Scan for the cell matching the given text and deliver its (X, Y) coordinate at center. 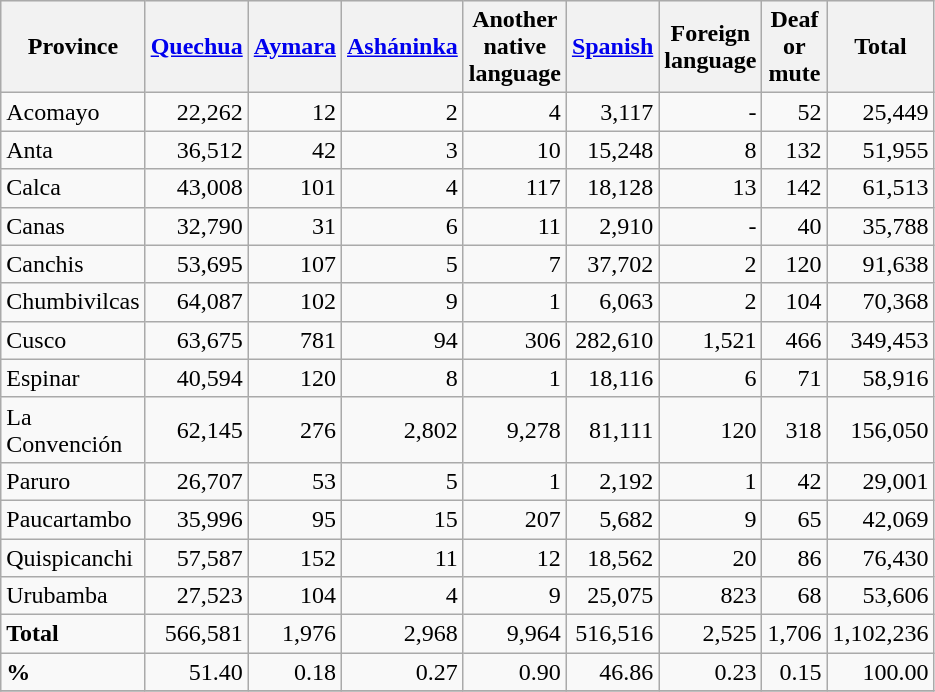
51.40 (196, 672)
52 (794, 112)
Canchis (73, 264)
36,512 (196, 150)
3,117 (612, 112)
25,075 (612, 596)
Chumbivilcas (73, 302)
42,069 (880, 519)
117 (514, 188)
Calca (73, 188)
566,581 (196, 634)
Spanish (612, 47)
0.90 (514, 672)
29,001 (880, 481)
9,964 (514, 634)
2,968 (402, 634)
62,145 (196, 430)
95 (294, 519)
3 (402, 150)
Paruro (73, 481)
Another native language (514, 47)
318 (794, 430)
La Convención (73, 430)
276 (294, 430)
0.15 (794, 672)
781 (294, 340)
18,128 (612, 188)
27,523 (196, 596)
53,606 (880, 596)
Canas (73, 226)
37,702 (612, 264)
25,449 (880, 112)
64,087 (196, 302)
2,525 (710, 634)
46.86 (612, 672)
58,916 (880, 378)
Paucartambo (73, 519)
71 (794, 378)
Urubamba (73, 596)
823 (710, 596)
132 (794, 150)
466 (794, 340)
81,111 (612, 430)
70,368 (880, 302)
306 (514, 340)
101 (294, 188)
91,638 (880, 264)
1,102,236 (880, 634)
61,513 (880, 188)
Acomayo (73, 112)
86 (794, 557)
5,682 (612, 519)
40 (794, 226)
0.27 (402, 672)
Foreign language (710, 47)
Deaf or mute (794, 47)
7 (514, 264)
100.00 (880, 672)
1,976 (294, 634)
15,248 (612, 150)
35,996 (196, 519)
20 (710, 557)
9,278 (514, 430)
40,594 (196, 378)
68 (794, 596)
1,521 (710, 340)
Anta (73, 150)
65 (794, 519)
156,050 (880, 430)
32,790 (196, 226)
22,262 (196, 112)
51,955 (880, 150)
Aymara (294, 47)
76,430 (880, 557)
0.23 (710, 672)
53,695 (196, 264)
1,706 (794, 634)
31 (294, 226)
13 (710, 188)
2,192 (612, 481)
35,788 (880, 226)
142 (794, 188)
94 (402, 340)
207 (514, 519)
349,453 (880, 340)
% (73, 672)
0.18 (294, 672)
Province (73, 47)
15 (402, 519)
57,587 (196, 557)
102 (294, 302)
Asháninka (402, 47)
10 (514, 150)
26,707 (196, 481)
2,802 (402, 430)
Quechua (196, 47)
282,610 (612, 340)
107 (294, 264)
18,562 (612, 557)
516,516 (612, 634)
2,910 (612, 226)
152 (294, 557)
Quispicanchi (73, 557)
Espinar (73, 378)
53 (294, 481)
6,063 (612, 302)
18,116 (612, 378)
63,675 (196, 340)
Cusco (73, 340)
43,008 (196, 188)
